Find where the given text appears and provide that cell's center as [X, Y] coordinate. 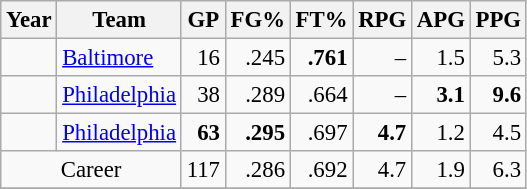
.286 [258, 170]
.289 [258, 95]
.664 [322, 95]
117 [203, 170]
5.3 [498, 58]
1.2 [442, 133]
Team [119, 20]
9.6 [498, 95]
3.1 [442, 95]
4.5 [498, 133]
Year [29, 20]
RPG [382, 20]
.295 [258, 133]
16 [203, 58]
6.3 [498, 170]
GP [203, 20]
PPG [498, 20]
1.5 [442, 58]
Baltimore [119, 58]
.761 [322, 58]
APG [442, 20]
1.9 [442, 170]
.245 [258, 58]
.692 [322, 170]
.697 [322, 133]
Career [92, 170]
FG% [258, 20]
FT% [322, 20]
38 [203, 95]
63 [203, 133]
